Pinpoint the cell where the given text exists, returning its [x, y] midpoint coordinate. 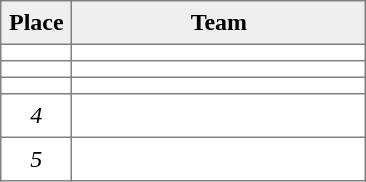
Place [36, 23]
4 [36, 116]
Team [219, 23]
5 [36, 159]
